Detect which cell encompasses the target text, then output its (x, y) center coordinate. 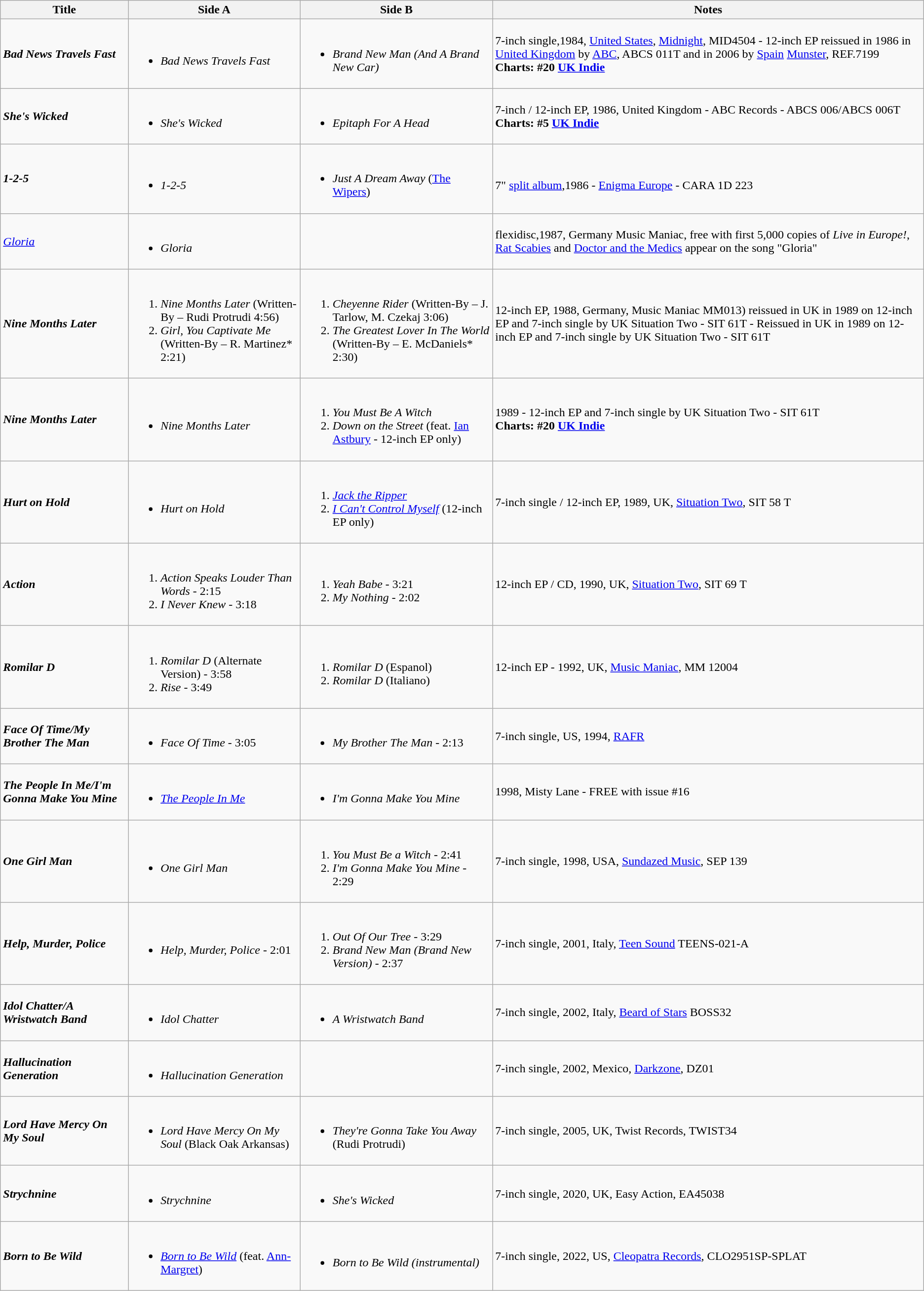
Side A (214, 10)
The People In Me/I'm Gonna Make You Mine (64, 792)
I'm Gonna Make You Mine (396, 792)
Just A Dream Away (The Wipers) (396, 179)
They're Gonna Take You Away (Rudi Protrudi) (396, 1131)
Title (64, 10)
A Wristwatch Band (396, 1013)
Notes (708, 10)
Out Of Our Tree - 3:29Brand New Man (Brand New Version) - 2:37 (396, 944)
Lord Have Mercy On My Soul (Black Oak Arkansas) (214, 1131)
Idol Chatter/A Wristwatch Band (64, 1013)
Idol Chatter (214, 1013)
12-inch EP / CD, 1990, UK, Situation Two, SIT 69 T (708, 585)
You Must Be a Witch - 2:41I'm Gonna Make You Mine - 2:29 (396, 861)
Action Speaks Louder Than Words - 2:15I Never Knew - 3:18 (214, 585)
Help, Murder, Police (64, 944)
Side B (396, 10)
My Brother The Man - 2:13 (396, 736)
Face Of Time/My Brother The Man (64, 736)
7-inch single, 1998, USA, Sundazed Music, SEP 139 (708, 861)
The People In Me (214, 792)
7" split album,1986 - Enigma Europe - CARA 1D 223 (708, 179)
Born to Be Wild (instrumental) (396, 1256)
7-inch single, 2020, UK, Easy Action, EA45038 (708, 1194)
7-inch single, 2001, Italy, Teen Sound TEENS-021-A (708, 944)
7-inch / 12-inch EP, 1986, United Kingdom - ABC Records - ABCS 006/ABCS 006TCharts: #5 UK Indie (708, 117)
Romilar D (64, 666)
Lord Have Mercy On My Soul (64, 1131)
12-inch EP - 1992, UK, Music Maniac, MM 12004 (708, 666)
7-inch single, US, 1994, RAFR (708, 736)
Help, Murder, Police - 2:01 (214, 944)
7-inch single, 2022, US, Cleopatra Records, CLO2951SP-SPLAT (708, 1256)
Nine Months Later (Written-By – Rudi Protrudi 4:56)Girl, You Captivate Me (Written-By – R. Martinez* 2:21) (214, 324)
Epitaph For A Head (396, 117)
You Must Be A WitchDown on the Street (feat. Ian Astbury - 12-inch EP only) (396, 420)
Romilar D (Espanol)Romilar D (Italiano) (396, 666)
Action (64, 585)
Romilar D (Alternate Version) - 3:58Rise - 3:49 (214, 666)
Brand New Man (And A Brand New Car) (396, 54)
Face Of Time - 3:05 (214, 736)
Yeah Babe - 3:21My Nothing - 2:02 (396, 585)
7-inch single / 12-inch EP, 1989, UK, Situation Two, SIT 58 T (708, 502)
Born to Be Wild (feat. Ann-Margret) (214, 1256)
7-inch single, 2002, Italy, Beard of Stars BOSS32 (708, 1013)
1998, Misty Lane - FREE with issue #16 (708, 792)
Born to Be Wild (64, 1256)
1989 - 12-inch EP and 7-inch single by UK Situation Two - SIT 61TCharts: #20 UK Indie (708, 420)
Jack the RipperI Can't Control Myself (12-inch EP only) (396, 502)
Cheyenne Rider (Written-By – J. Tarlow, M. Czekaj 3:06)The Greatest Lover In The World (Written-By – E. McDaniels* 2:30) (396, 324)
7-inch single, 2002, Mexico, Darkzone, DZ01 (708, 1068)
7-inch single, 2005, UK, Twist Records, TWIST34 (708, 1131)
